Find where the given text appears and provide that cell's center as (X, Y) coordinate. 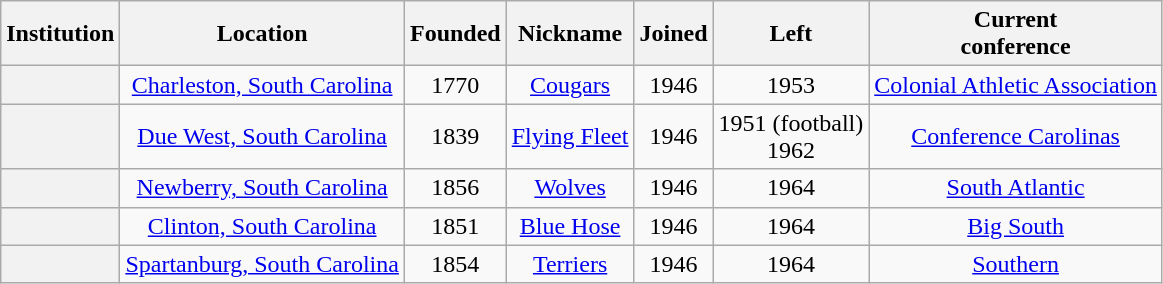
Flying Fleet (570, 136)
Southern (1016, 264)
Spartanburg, South Carolina (262, 264)
Big South (1016, 226)
Charleston, South Carolina (262, 85)
Location (262, 34)
1951 (football)1962 (791, 136)
Terriers (570, 264)
Due West, South Carolina (262, 136)
1770 (455, 85)
1854 (455, 264)
Institution (60, 34)
Cougars (570, 85)
1851 (455, 226)
Founded (455, 34)
Colonial Athletic Association (1016, 85)
Conference Carolinas (1016, 136)
South Atlantic (1016, 188)
Clinton, South Carolina (262, 226)
Currentconference (1016, 34)
Wolves (570, 188)
1856 (455, 188)
Left (791, 34)
Joined (674, 34)
Newberry, South Carolina (262, 188)
Nickname (570, 34)
1953 (791, 85)
1839 (455, 136)
Blue Hose (570, 226)
